Capture the cell that displays the provided text and extract its [X, Y] central coordinate. 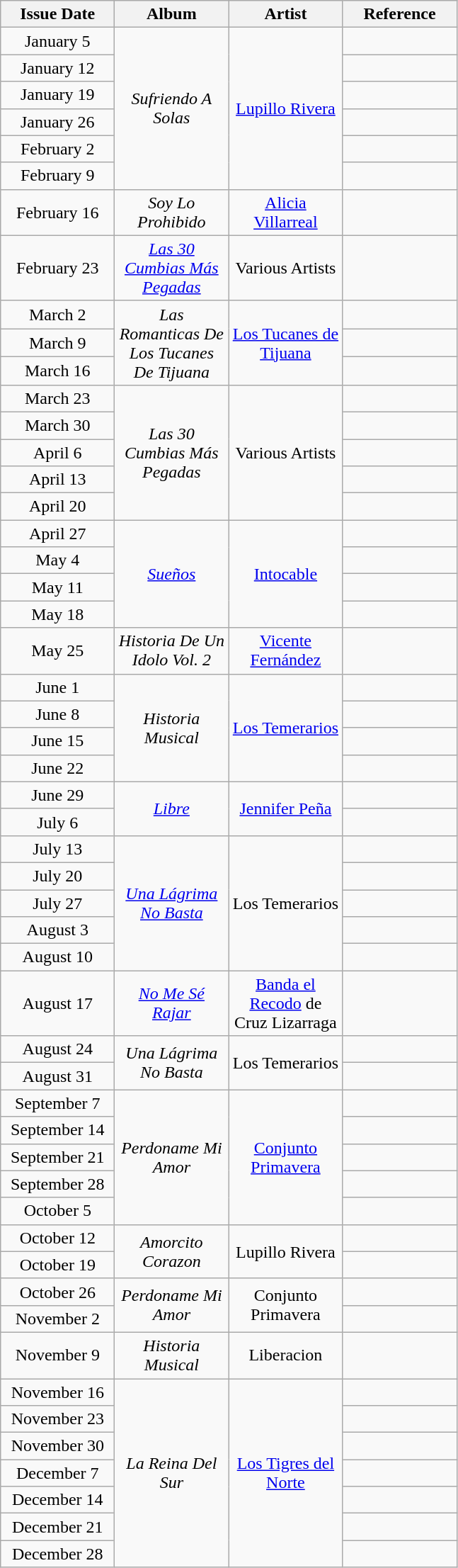
August 3 [58, 930]
May 11 [58, 587]
August 10 [58, 957]
June 22 [58, 768]
January 26 [58, 122]
April 6 [58, 453]
Sufriendo A Solas [171, 108]
May 25 [58, 650]
Artist [286, 14]
June 1 [58, 687]
July 13 [58, 849]
June 8 [58, 714]
Jennifer Peña [286, 808]
Album [171, 14]
Los Tucanes de Tijuana [286, 343]
Los Tigres del Norte [286, 1473]
October 26 [58, 1292]
Vicente Fernández [286, 650]
September 28 [58, 1184]
March 30 [58, 425]
Amorcito Corazon [171, 1251]
Historia De Un Idolo Vol. 2 [171, 650]
March 9 [58, 343]
Liberacion [286, 1355]
July 27 [58, 903]
Reference [399, 14]
October 19 [58, 1265]
Las Romanticas De Los Tucanes De Tijuana [171, 343]
December 21 [58, 1527]
March 2 [58, 315]
November 9 [58, 1355]
April 20 [58, 507]
December 7 [58, 1473]
Issue Date [58, 14]
November 23 [58, 1419]
Banda el Recodo de Cruz Lizarraga [286, 1003]
Soy Lo Prohibido [171, 213]
September 7 [58, 1103]
March 16 [58, 371]
November 30 [58, 1446]
July 20 [58, 876]
January 5 [58, 41]
La Reina Del Sur [171, 1473]
Sueños [171, 574]
No Me Sé Rajar [171, 1003]
February 2 [58, 149]
September 21 [58, 1157]
May 4 [58, 560]
February 9 [58, 176]
June 29 [58, 795]
August 31 [58, 1076]
July 6 [58, 822]
May 18 [58, 614]
Libre [171, 808]
November 2 [58, 1319]
August 24 [58, 1049]
April 27 [58, 534]
January 12 [58, 68]
February 23 [58, 268]
January 19 [58, 95]
October 12 [58, 1238]
December 28 [58, 1554]
Intocable [286, 574]
August 17 [58, 1003]
April 13 [58, 480]
December 14 [58, 1500]
October 5 [58, 1211]
November 16 [58, 1392]
Alicia Villarreal [286, 213]
September 14 [58, 1130]
June 15 [58, 741]
March 23 [58, 398]
February 16 [58, 213]
